Identify which cell holds the provided text, then report its [X, Y] central coordinate. 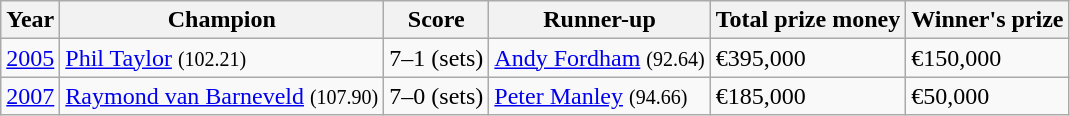
Peter Manley (94.66) [600, 96]
Champion [222, 20]
Score [436, 20]
€395,000 [808, 58]
Year [30, 20]
7–0 (sets) [436, 96]
Runner-up [600, 20]
Andy Fordham (92.64) [600, 58]
€50,000 [988, 96]
Winner's prize [988, 20]
€150,000 [988, 58]
Phil Taylor (102.21) [222, 58]
7–1 (sets) [436, 58]
2007 [30, 96]
2005 [30, 58]
Total prize money [808, 20]
€185,000 [808, 96]
Raymond van Barneveld (107.90) [222, 96]
